Return [x, y] of the center of cell containing provided text 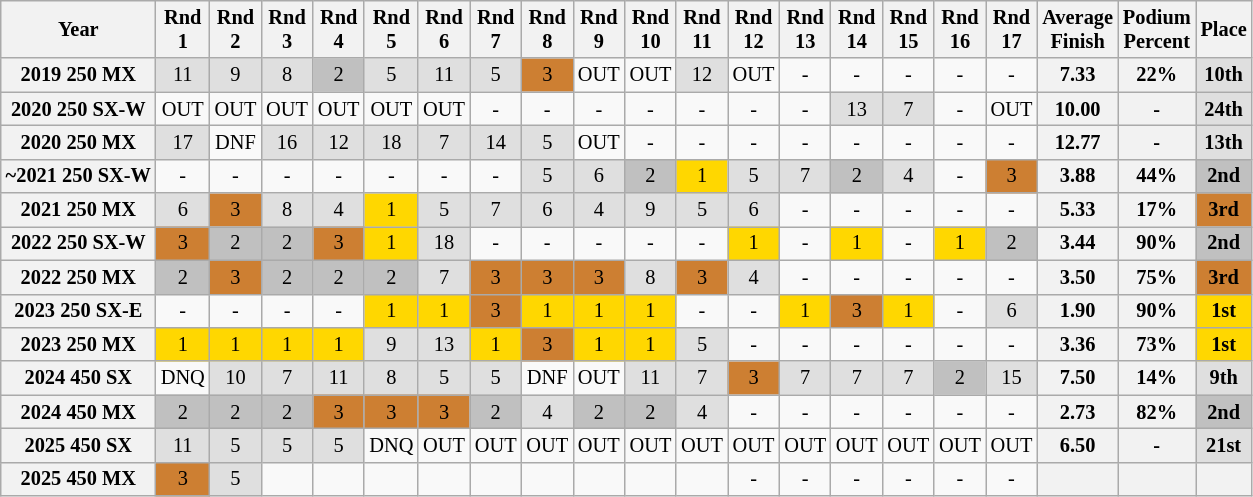
44% [1157, 176]
3.36 [1078, 344]
2023 250 SX-E [78, 311]
7.33 [1078, 75]
Rnd5 [391, 29]
Rnd7 [496, 29]
Rnd6 [444, 29]
Rnd16 [960, 29]
Rnd14 [857, 29]
10.00 [1078, 109]
Rnd11 [702, 29]
~2021 250 SX-W [78, 176]
Rnd13 [805, 29]
Rnd3 [287, 29]
Rnd8 [547, 29]
Rnd12 [754, 29]
2022 250 SX-W [78, 243]
7.50 [1078, 378]
3.50 [1078, 277]
Rnd17 [1012, 29]
2025 450 MX [78, 479]
3.44 [1078, 243]
2024 450 SX [78, 378]
24th [1224, 109]
2019 250 MX [78, 75]
17% [1157, 210]
2022 250 MX [78, 277]
9th [1224, 378]
10 [236, 378]
22% [1157, 75]
14 [496, 142]
2.73 [1078, 412]
12.77 [1078, 142]
6.50 [1078, 445]
Rnd4 [339, 29]
16 [287, 142]
14% [1157, 378]
Rnd2 [236, 29]
Rnd1 [183, 29]
1.90 [1078, 311]
73% [1157, 344]
2023 250 MX [78, 344]
75% [1157, 277]
PodiumPercent [1157, 29]
13th [1224, 142]
Rnd15 [909, 29]
AverageFinish [1078, 29]
Year [78, 29]
15 [1012, 378]
2021 250 MX [78, 210]
17 [183, 142]
Rnd9 [599, 29]
Place [1224, 29]
2020 250 SX-W [78, 109]
82% [1157, 412]
2024 450 MX [78, 412]
2025 450 SX [78, 445]
21st [1224, 445]
2020 250 MX [78, 142]
Rnd10 [651, 29]
5.33 [1078, 210]
3.88 [1078, 176]
10th [1224, 75]
